Detect which cell encompasses the target text, then output its [X, Y] center coordinate. 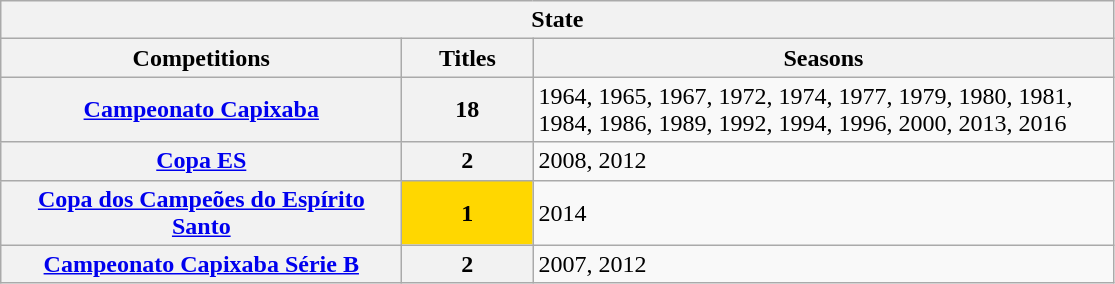
Copa ES [202, 161]
Seasons [824, 58]
2007, 2012 [824, 264]
Titles [468, 58]
State [558, 20]
2014 [824, 212]
1 [468, 212]
Copa dos Campeões do Espírito Santo [202, 212]
Campeonato Capixaba Série B [202, 264]
Competitions [202, 58]
Campeonato Capixaba [202, 110]
1964, 1965, 1967, 1972, 1974, 1977, 1979, 1980, 1981, 1984, 1986, 1989, 1992, 1994, 1996, 2000, 2013, 2016 [824, 110]
18 [468, 110]
2008, 2012 [824, 161]
